Locate the cell with the specified text and output its (x, y) center coordinate. 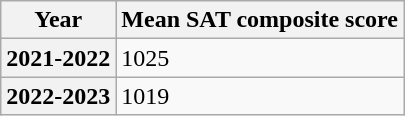
2021-2022 (58, 58)
1025 (260, 58)
Year (58, 20)
1019 (260, 96)
2022-2023 (58, 96)
Mean SAT composite score (260, 20)
